Determine the (X, Y) coordinate at the center of the cell enclosing the given text.  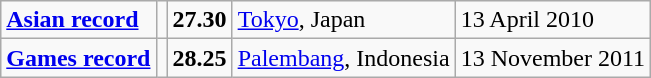
Palembang, Indonesia (344, 58)
13 November 2011 (552, 58)
Tokyo, Japan (344, 20)
Games record (78, 58)
Asian record (78, 20)
27.30 (200, 20)
28.25 (200, 58)
13 April 2010 (552, 20)
